Return the [x, y] coordinate for the center point of the cell that contains the specified text.  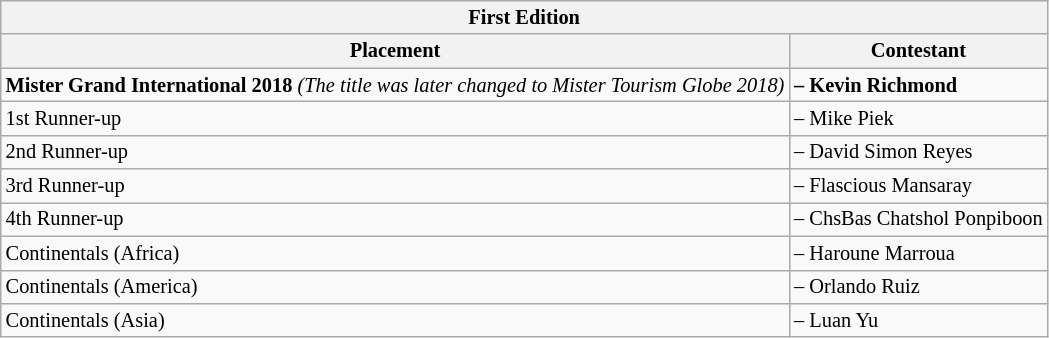
1st Runner-up [395, 118]
First Edition [524, 17]
Continentals (Africa) [395, 253]
Continentals (America) [395, 287]
Mister Grand International 2018 (The title was later changed to Mister Tourism Globe 2018) [395, 85]
Continentals (Asia) [395, 320]
– Haroune Marroua [918, 253]
– Flascious Mansaray [918, 186]
– Mike Piek [918, 118]
3rd Runner-up [395, 186]
Placement [395, 51]
– ChsBas Chatshol Ponpiboon [918, 219]
– Luan Yu [918, 320]
– Kevin Richmond [918, 85]
– Orlando Ruiz [918, 287]
Contestant [918, 51]
– David Simon Reyes [918, 152]
2nd Runner-up [395, 152]
4th Runner-up [395, 219]
